Return the [X, Y] coordinate for the center point of the cell that contains the specified text.  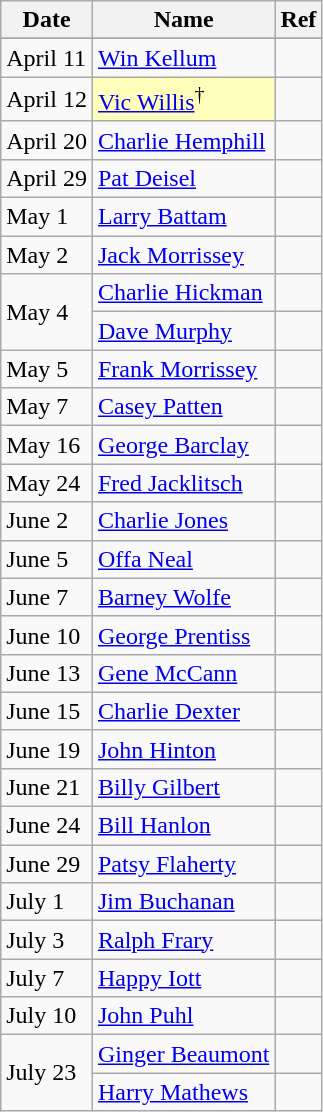
Billy Gilbert [183, 787]
John Puhl [183, 1016]
July 1 [47, 902]
Name [183, 20]
June 7 [47, 597]
Charlie Hemphill [183, 140]
May 2 [47, 255]
June 19 [47, 749]
John Hinton [183, 749]
June 10 [47, 635]
July 23 [47, 1073]
Larry Battam [183, 217]
Bill Hanlon [183, 826]
May 16 [47, 445]
George Prentiss [183, 635]
Harry Mathews [183, 1092]
Frank Morrissey [183, 369]
July 3 [47, 940]
May 24 [47, 483]
Casey Patten [183, 407]
April 29 [47, 178]
Barney Wolfe [183, 597]
Charlie Hickman [183, 293]
George Barclay [183, 445]
Win Kellum [183, 58]
Ref [298, 20]
Vic Willis† [183, 100]
Jack Morrissey [183, 255]
April 11 [47, 58]
June 29 [47, 864]
Ginger Beaumont [183, 1054]
May 7 [47, 407]
June 24 [47, 826]
June 13 [47, 673]
Charlie Jones [183, 521]
April 12 [47, 100]
July 10 [47, 1016]
June 2 [47, 521]
June 5 [47, 559]
Gene McCann [183, 673]
Ralph Frary [183, 940]
June 21 [47, 787]
May 4 [47, 312]
Charlie Dexter [183, 711]
May 5 [47, 369]
Date [47, 20]
Offa Neal [183, 559]
Jim Buchanan [183, 902]
Happy Iott [183, 978]
Fred Jacklitsch [183, 483]
Dave Murphy [183, 331]
April 20 [47, 140]
May 1 [47, 217]
Pat Deisel [183, 178]
June 15 [47, 711]
Patsy Flaherty [183, 864]
July 7 [47, 978]
